Extract the (x, y) coordinate from the center of the cell holding the provided text.  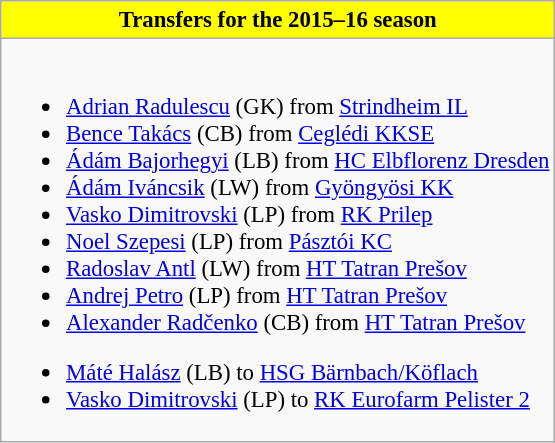
Transfers for the 2015–16 season (278, 20)
